From the cell containing the given text, extract its center point as [X, Y] coordinate. 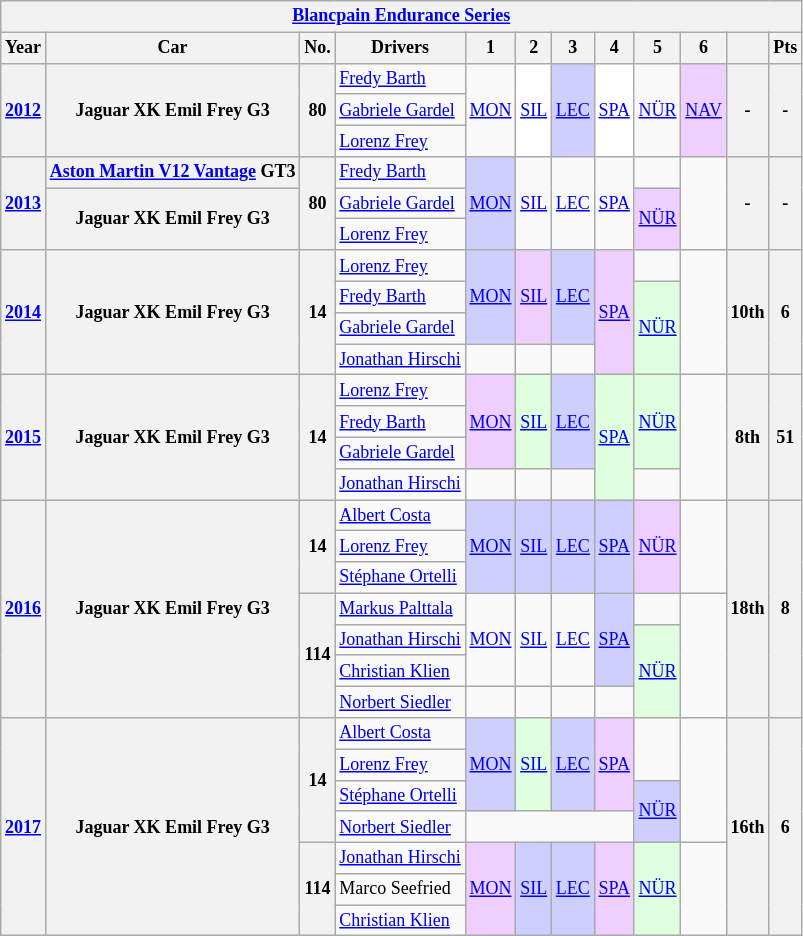
51 [786, 438]
2014 [24, 312]
Pts [786, 48]
2016 [24, 609]
2012 [24, 110]
Drivers [400, 48]
Aston Martin V12 Vantage GT3 [172, 172]
8th [748, 438]
Marco Seefried [400, 890]
1 [490, 48]
8 [786, 609]
2013 [24, 204]
16th [748, 827]
2015 [24, 438]
Year [24, 48]
18th [748, 609]
No. [318, 48]
5 [658, 48]
Blancpain Endurance Series [402, 16]
Markus Palttala [400, 608]
2017 [24, 827]
10th [748, 312]
4 [614, 48]
3 [574, 48]
2 [534, 48]
NAV [704, 110]
Car [172, 48]
